Provide the (X, Y) coordinate of the cell's center where the given text is located.  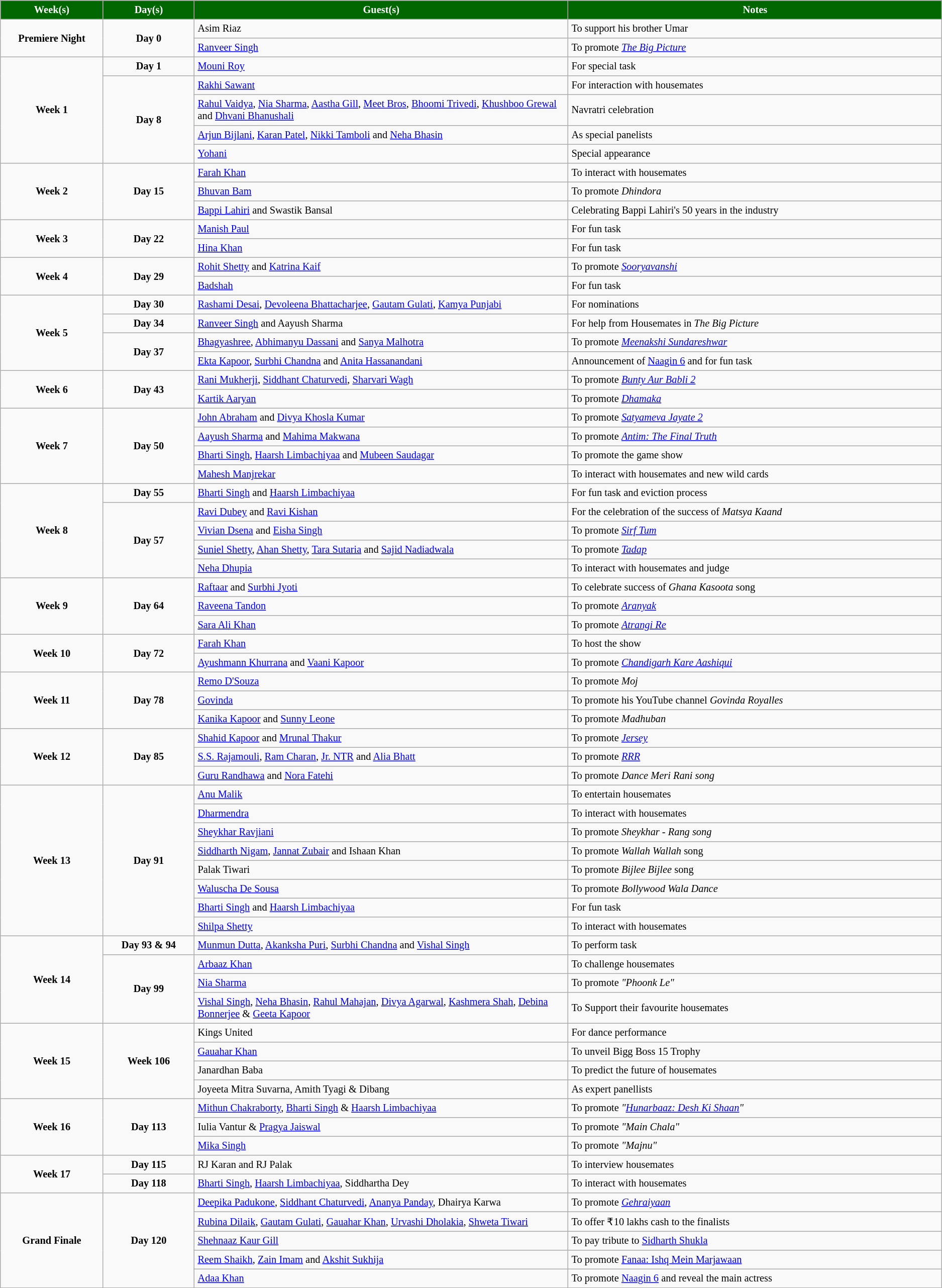
Rani Mukherji, Siddhant Chaturvedi, Sharvari Wagh (381, 380)
Day 72 (149, 653)
Raveena Tandon (381, 606)
To promote his YouTube channel Govinda Royalles (755, 700)
Day 57 (149, 540)
For special task (755, 66)
Deepika Padukone, Siddhant Chaturvedi, Ananya Panday, Dhairya Karwa (381, 1202)
Gauahar Khan (381, 1051)
Week 11 (52, 700)
To promote "Phoonk Le" (755, 983)
Day 22 (149, 238)
Hina Khan (381, 248)
To promote "Majnu" (755, 1146)
Suniel Shetty, Ahan Shetty, Tara Sutaria and Sajid Nadiadwala (381, 549)
To promote Bijlee Bijlee song (755, 870)
Day(s) (149, 10)
To promote Aranyak (755, 606)
Day 55 (149, 493)
Ranveer Singh and Aayush Sharma (381, 323)
Week 8 (52, 531)
Rashami Desai, Devoleena Bhattacharjee, Gautam Gulati, Kamya Punjabi (381, 305)
To challenge housemates (755, 964)
To promote "Main Chala" (755, 1127)
Week 10 (52, 653)
Neha Dhupia (381, 568)
Day 43 (149, 389)
Day 85 (149, 756)
Janardhan Baba (381, 1070)
Day 64 (149, 606)
Vivian Dsena and Eisha Singh (381, 531)
Week 2 (52, 191)
Week 17 (52, 1174)
Special appearance (755, 154)
Day 93 & 94 (149, 945)
To promote the game show (755, 455)
To promote Tadap (755, 549)
Rohit Shetty and Katrina Kaif (381, 267)
Badshah (381, 285)
Yohani (381, 154)
Week 106 (149, 1061)
To Support their favourite housemates (755, 1008)
To host the show (755, 644)
Remo D'Souza (381, 681)
Day 30 (149, 305)
Navratri celebration (755, 110)
Arbaaz Khan (381, 964)
Ekta Kapoor, Surbhi Chandna and Anita Hassanandani (381, 361)
To entertain housemates (755, 795)
To support his brother Umar (755, 29)
Week 14 (52, 979)
Day 37 (149, 352)
Week 16 (52, 1127)
Manish Paul (381, 229)
Bharti Singh, Haarsh Limbachiyaa, Siddhartha Dey (381, 1183)
Mithun Chakraborty, Bharti Singh & Haarsh Limbachiyaa (381, 1108)
To promote Moj (755, 681)
To offer ₹10 lakhs cash to the finalists (755, 1221)
Ayushmann Khurrana and Vaani Kapoor (381, 662)
For nominations (755, 305)
Grand Finale (52, 1240)
Bhagyashree, Abhimanyu Dassani and Sanya Malhotra (381, 342)
Arjun Bijlani, Karan Patel, Nikki Tamboli and Neha Bhasin (381, 135)
Munmun Dutta, Akanksha Puri, Surbhi Chandna and Vishal Singh (381, 945)
To promote Bunty Aur Babli 2 (755, 380)
To promote Naagin 6 and reveal the main actress (755, 1278)
Week(s) (52, 10)
To promote "Hunarbaaz: Desh Ki Shaan" (755, 1108)
Bappi Lahiri and Swastik Bansal (381, 210)
To promote Wallah Wallah song (755, 851)
Week 12 (52, 756)
Week 7 (52, 446)
Mahesh Manjrekar (381, 474)
John Abraham and Divya Khosla Kumar (381, 418)
Sara Ali Khan (381, 625)
For help from Housemates in The Big Picture (755, 323)
Notes (755, 10)
To promote Bollywood Wala Dance (755, 888)
Shehnaaz Kaur Gill (381, 1241)
Joyeeta Mitra Suvarna, Amith Tyagi & Dibang (381, 1089)
Bhuvan Bam (381, 191)
Adaa Khan (381, 1278)
To promote Meenakshi Sundareshwar (755, 342)
To promote Sheykhar - Rang song (755, 832)
S.S. Rajamouli, Ram Charan, Jr. NTR and Alia Bhatt (381, 757)
To promote Satyameva Jayate 2 (755, 418)
Vishal Singh, Neha Bhasin, Rahul Mahajan, Divya Agarwal, Kashmera Shah, Debina Bonnerjee & Geeta Kapoor (381, 1008)
Week 5 (52, 333)
Bharti Singh, Haarsh Limbachiyaa and Mubeen Saudagar (381, 455)
Sheykhar Ravjiani (381, 832)
Waluscha De Sousa (381, 888)
To promote Fanaa: Ishq Mein Marjawaan (755, 1259)
Day 120 (149, 1240)
Week 3 (52, 238)
Aayush Sharma and Mahima Makwana (381, 436)
Guest(s) (381, 10)
Week 15 (52, 1061)
To promote Sooryavanshi (755, 267)
Rahul Vaidya, Nia Sharma, Aastha Gill, Meet Bros, Bhoomi Trivedi, Khushboo Grewal and Dhvani Bhanushali (381, 110)
Day 91 (149, 860)
To promote Gehraiyaan (755, 1202)
Week 1 (52, 110)
Day 1 (149, 66)
Anu Malik (381, 795)
To promote Dhamaka (755, 399)
Nia Sharma (381, 983)
Reem Shaikh, Zain Imam and Akshit Sukhija (381, 1259)
To interact with housemates and new wild cards (755, 474)
To unveil Bigg Boss 15 Trophy (755, 1051)
To promote RRR (755, 757)
Govinda (381, 700)
To promote Dhindora (755, 191)
For fun task and eviction process (755, 493)
Guru Randhawa and Nora Fatehi (381, 775)
To promote Antim: The Final Truth (755, 436)
Kartik Aaryan (381, 399)
Kanika Kapoor and Sunny Leone (381, 719)
RJ Karan and RJ Palak (381, 1164)
For the celebration of the success of Matsya Kaand (755, 512)
Announcement of Naagin 6 and for fun task (755, 361)
To perform task (755, 945)
Raftaar and Surbhi Jyoti (381, 587)
Day 113 (149, 1127)
To promote Dance Meri Rani song (755, 775)
Palak Tiwari (381, 870)
Kings United (381, 1033)
For dance performance (755, 1033)
Day 78 (149, 700)
Rakhi Sawant (381, 85)
To interact with housemates and judge (755, 568)
Mika Singh (381, 1146)
Iulia Vantur & Pragya Jaiswal (381, 1127)
To pay tribute to Sidharth Shukla (755, 1241)
For interaction with housemates (755, 85)
Week 4 (52, 276)
Premiere Night (52, 38)
Shilpa Shetty (381, 926)
Day 0 (149, 38)
To promote Atrangi Re (755, 625)
Ranveer Singh (381, 47)
To promote The Big Picture (755, 47)
Day 15 (149, 191)
Day 8 (149, 119)
To predict the future of housemates (755, 1070)
Week 13 (52, 860)
Day 118 (149, 1183)
Siddharth Nigam, Jannat Zubair and Ishaan Khan (381, 851)
Celebrating Bappi Lahiri's 50 years in the industry (755, 210)
Day 50 (149, 446)
Rubina Dilaik, Gautam Gulati, Gauahar Khan, Urvashi Dholakia, Shweta Tiwari (381, 1221)
Day 99 (149, 988)
To celebrate success of Ghana Kasoota song (755, 587)
To interview housemates (755, 1164)
Day 115 (149, 1164)
To promote Jersey (755, 738)
As special panelists (755, 135)
Ravi Dubey and Ravi Kishan (381, 512)
Day 29 (149, 276)
As expert panellists (755, 1089)
Shahid Kapoor and Mrunal Thakur (381, 738)
Asim Riaz (381, 29)
To promote Madhuban (755, 719)
Week 6 (52, 389)
Week 9 (52, 606)
To promote Chandigarh Kare Aashiqui (755, 662)
Mouni Roy (381, 66)
Dharmendra (381, 813)
Day 34 (149, 323)
To promote Sirf Tum (755, 531)
